From the cell containing the given text, extract its center point as [X, Y] coordinate. 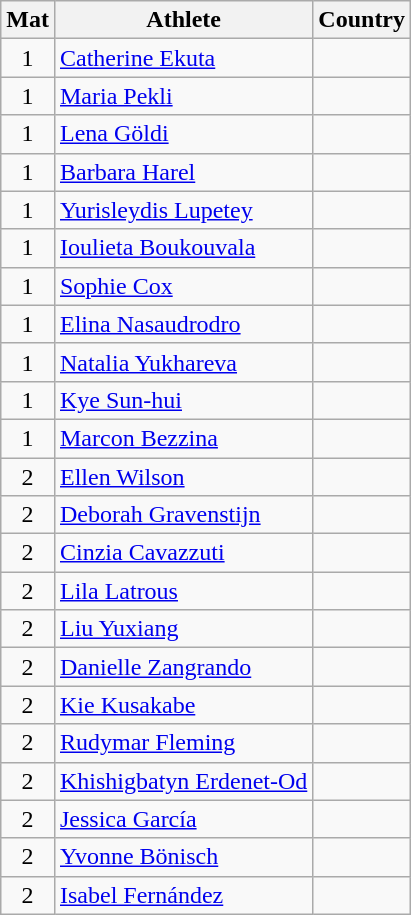
Cinzia Cavazzuti [183, 553]
Elina Nasaudrodro [183, 324]
Sophie Cox [183, 286]
Yvonne Bönisch [183, 857]
Khishigbatyn Erdenet-Od [183, 781]
Rudymar Fleming [183, 743]
Lila Latrous [183, 591]
Ioulieta Boukouvala [183, 248]
Lena Göldi [183, 134]
Catherine Ekuta [183, 58]
Maria Pekli [183, 96]
Deborah Gravenstijn [183, 515]
Mat [28, 20]
Barbara Harel [183, 172]
Marcon Bezzina [183, 438]
Danielle Zangrando [183, 667]
Jessica García [183, 819]
Athlete [183, 20]
Yurisleydis Lupetey [183, 210]
Liu Yuxiang [183, 629]
Ellen Wilson [183, 477]
Country [362, 20]
Natalia Yukhareva [183, 362]
Kye Sun-hui [183, 400]
Isabel Fernández [183, 895]
Kie Kusakabe [183, 705]
